Search for the cell housing the specified text and yield its [x, y] center coordinate. 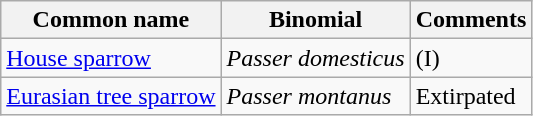
Passer montanus [316, 96]
Binomial [316, 20]
Comments [471, 20]
House sparrow [111, 58]
Common name [111, 20]
(I) [471, 58]
Eurasian tree sparrow [111, 96]
Passer domesticus [316, 58]
Extirpated [471, 96]
